Scan for the cell matching the given text and deliver its [x, y] coordinate at center. 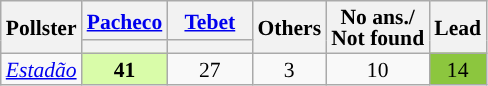
Tebet [210, 20]
3 [289, 68]
Others [289, 27]
41 [125, 68]
Lead [458, 27]
No ans./Not found [378, 27]
10 [378, 68]
Estadão [42, 68]
27 [210, 68]
Pacheco [125, 20]
14 [458, 68]
Pollster [42, 27]
